Determine the (x, y) coordinate at the center of the cell enclosing the given text.  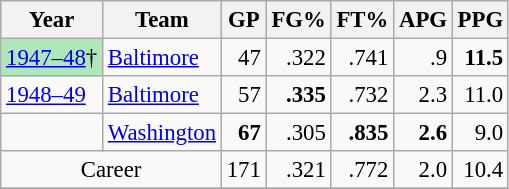
Team (162, 20)
10.4 (480, 170)
9.0 (480, 133)
57 (244, 95)
FG% (298, 20)
.732 (362, 95)
.741 (362, 58)
1947–48† (52, 58)
11.5 (480, 58)
.335 (298, 95)
.772 (362, 170)
1948–49 (52, 95)
Year (52, 20)
Washington (162, 133)
.835 (362, 133)
11.0 (480, 95)
.9 (424, 58)
.322 (298, 58)
171 (244, 170)
FT% (362, 20)
.321 (298, 170)
GP (244, 20)
2.6 (424, 133)
Career (112, 170)
2.3 (424, 95)
.305 (298, 133)
2.0 (424, 170)
67 (244, 133)
APG (424, 20)
PPG (480, 20)
47 (244, 58)
